Extract the (x, y) coordinate from the center of the cell holding the provided text.  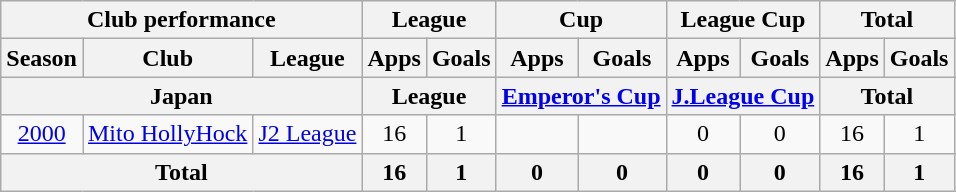
Club (167, 58)
J2 League (308, 134)
Emperor's Cup (581, 96)
J.League Cup (743, 96)
2000 (42, 134)
Mito HollyHock (167, 134)
Season (42, 58)
League Cup (743, 20)
Cup (581, 20)
Japan (182, 96)
Club performance (182, 20)
